Identify which cell holds the provided text, then report its [x, y] central coordinate. 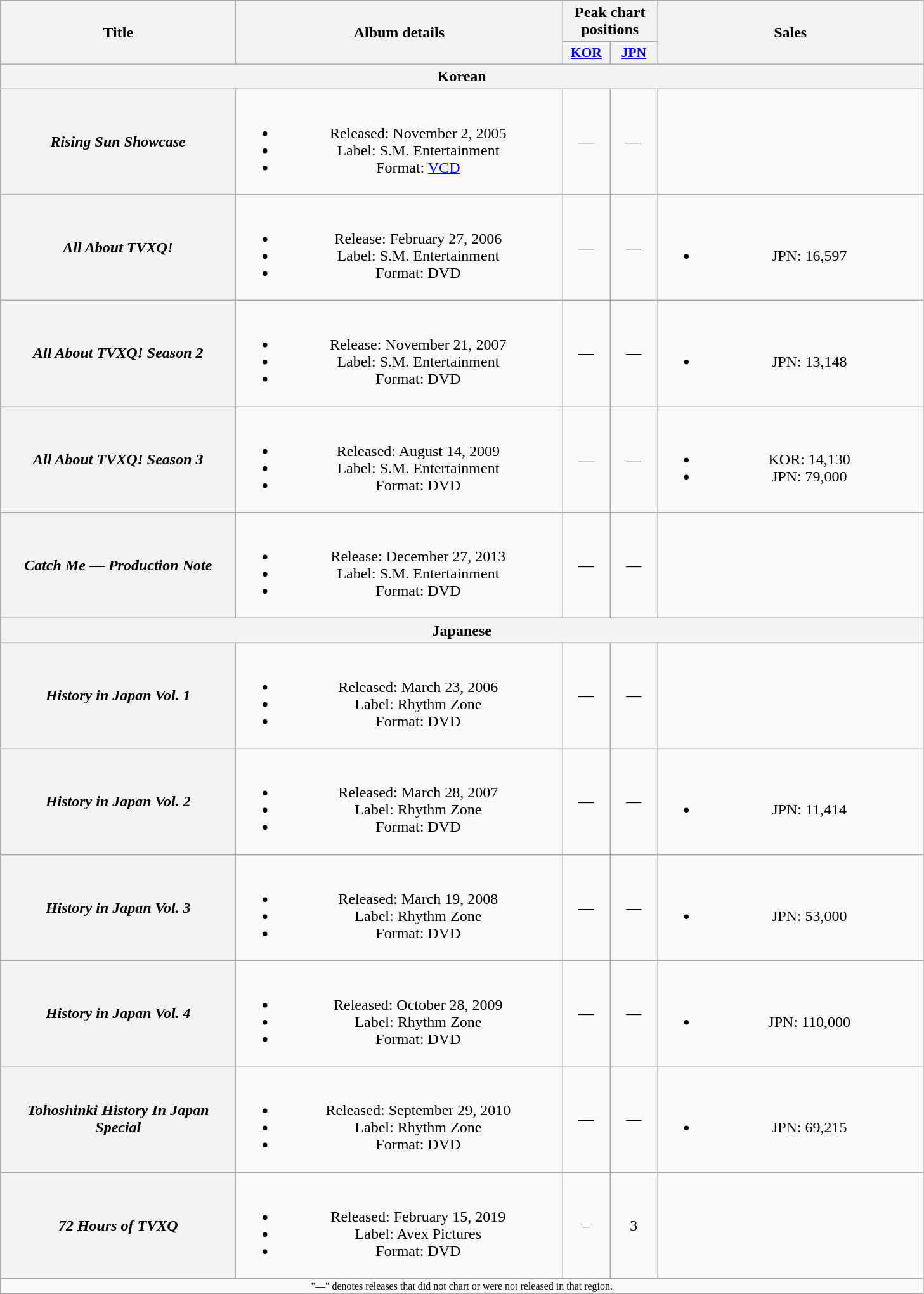
Catch Me — Production Note [118, 566]
Released: February 15, 2019Label: Avex PicturesFormat: DVD [400, 1225]
Peak chart positions [610, 22]
72 Hours of TVXQ [118, 1225]
Release: February 27, 2006Label: S.M. EntertainmentFormat: DVD [400, 247]
– [586, 1225]
All About TVXQ! [118, 247]
History in Japan Vol. 4 [118, 1014]
Released: March 28, 2007Label: Rhythm ZoneFormat: DVD [400, 802]
JPN [634, 53]
KOR [586, 53]
3 [634, 1225]
Released: March 23, 2006Label: Rhythm ZoneFormat: DVD [400, 695]
Release: December 27, 2013Label: S.M. EntertainmentFormat: DVD [400, 566]
Sales [790, 33]
"—" denotes releases that did not chart or were not released in that region. [462, 1286]
Tohoshinki History In Japan Special [118, 1119]
Release: November 21, 2007Label: S.M. EntertainmentFormat: DVD [400, 354]
Title [118, 33]
All About TVXQ! Season 3 [118, 459]
KOR: 14,130JPN: 79,000 [790, 459]
JPN: 53,000 [790, 907]
All About TVXQ! Season 2 [118, 354]
Rising Sun Showcase [118, 142]
JPN: 16,597 [790, 247]
JPN: 11,414 [790, 802]
Released: September 29, 2010Label: Rhythm ZoneFormat: DVD [400, 1119]
Japanese [462, 631]
JPN: 69,215 [790, 1119]
JPN: 13,148 [790, 354]
Released: November 2, 2005Label: S.M. EntertainmentFormat: VCD [400, 142]
JPN: 110,000 [790, 1014]
History in Japan Vol. 3 [118, 907]
History in Japan Vol. 2 [118, 802]
Korean [462, 76]
History in Japan Vol. 1 [118, 695]
Released: August 14, 2009Label: S.M. EntertainmentFormat: DVD [400, 459]
Released: March 19, 2008Label: Rhythm ZoneFormat: DVD [400, 907]
Released: October 28, 2009Label: Rhythm ZoneFormat: DVD [400, 1014]
Album details [400, 33]
